Find where the given text appears and provide that cell's center as [X, Y] coordinate. 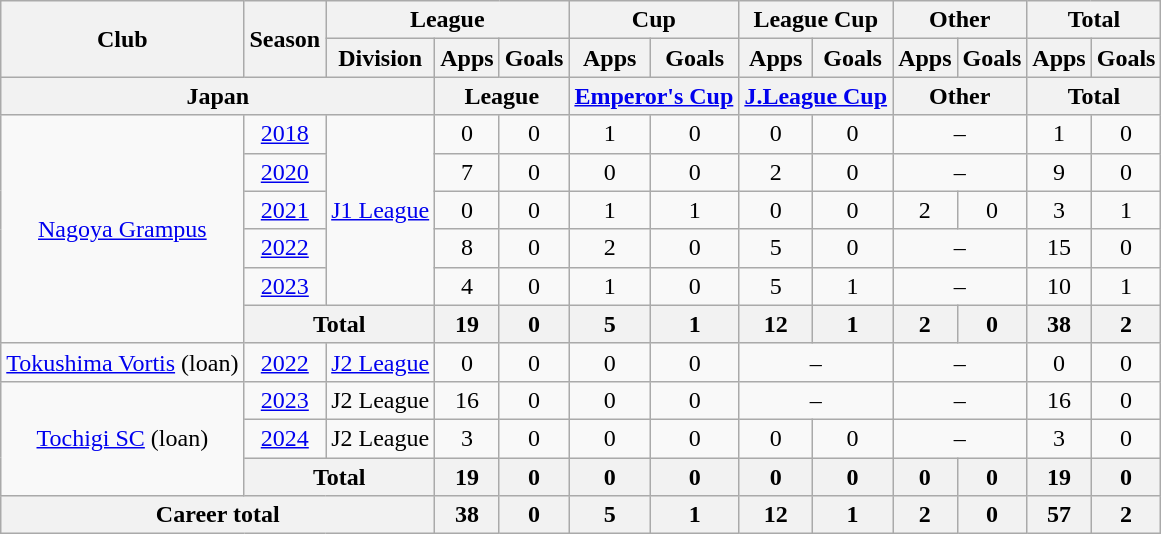
League Cup [816, 20]
4 [467, 286]
2024 [285, 438]
15 [1059, 248]
Career total [218, 515]
J1 League [380, 210]
Japan [218, 96]
Season [285, 39]
2021 [285, 210]
Tokushima Vortis (loan) [122, 362]
9 [1059, 172]
2018 [285, 134]
2020 [285, 172]
8 [467, 248]
Emperor's Cup [654, 96]
Cup [654, 20]
57 [1059, 515]
Division [380, 58]
10 [1059, 286]
7 [467, 172]
Nagoya Grampus [122, 229]
J.League Cup [816, 96]
Club [122, 39]
Tochigi SC (loan) [122, 438]
